Capture the cell that displays the provided text and extract its (x, y) central coordinate. 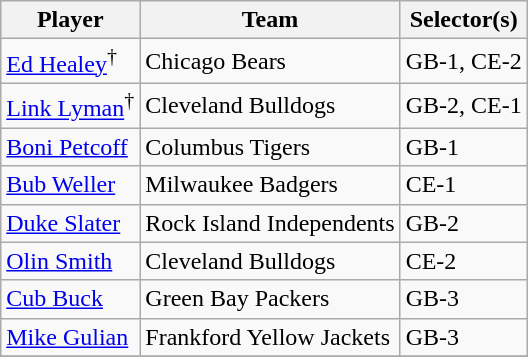
Frankford Yellow Jackets (270, 337)
GB-1, CE-2 (464, 62)
Duke Slater (70, 223)
Team (270, 20)
Selector(s) (464, 20)
Olin Smith (70, 261)
Boni Petcoff (70, 147)
Ed Healey† (70, 62)
Columbus Tigers (270, 147)
Rock Island Independents (270, 223)
Player (70, 20)
Link Lyman† (70, 106)
CE-2 (464, 261)
Green Bay Packers (270, 299)
Cub Buck (70, 299)
Milwaukee Badgers (270, 185)
Mike Gulian (70, 337)
Bub Weller (70, 185)
GB-1 (464, 147)
CE-1 (464, 185)
GB-2 (464, 223)
Chicago Bears (270, 62)
GB-2, CE-1 (464, 106)
